From the cell containing the given text, extract its center point as (X, Y) coordinate. 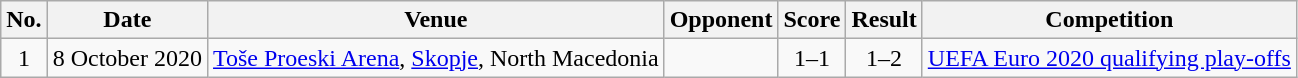
Date (127, 20)
Result (884, 20)
Venue (436, 20)
1–1 (812, 58)
1 (24, 58)
UEFA Euro 2020 qualifying play-offs (1109, 58)
8 October 2020 (127, 58)
Competition (1109, 20)
Score (812, 20)
Opponent (721, 20)
No. (24, 20)
1–2 (884, 58)
Toše Proeski Arena, Skopje, North Macedonia (436, 58)
